Search for the cell housing the specified text and yield its [X, Y] center coordinate. 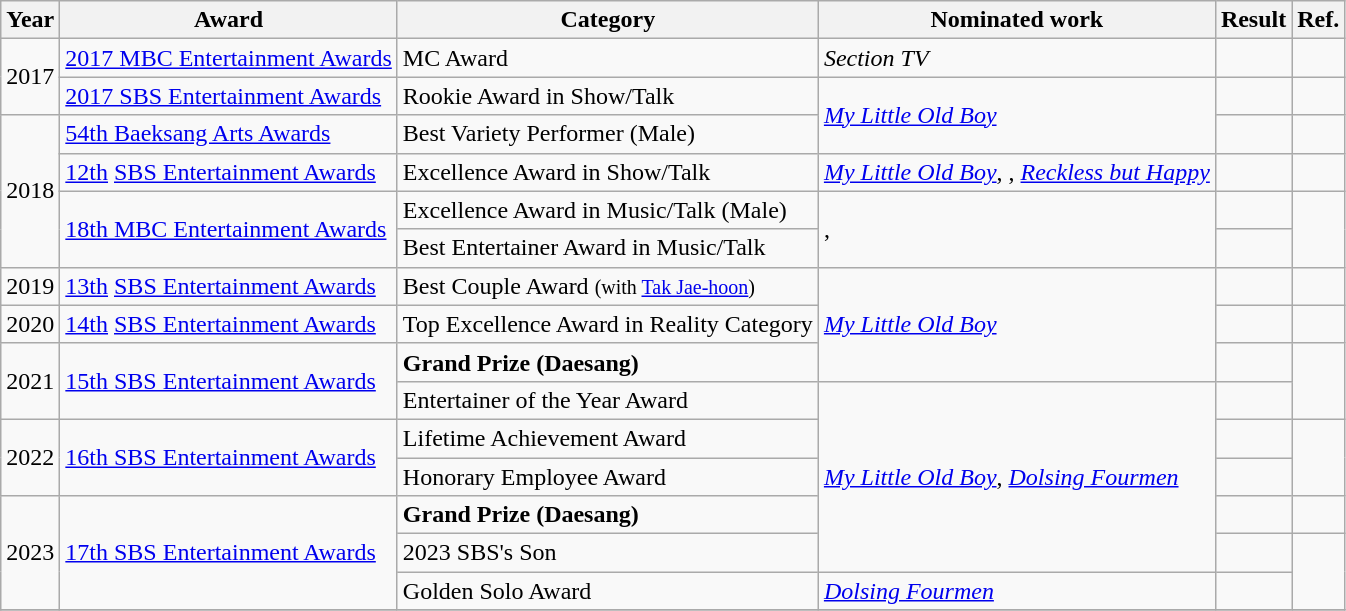
Excellence Award in Music/Talk (Male) [608, 210]
Best Variety Performer (Male) [608, 134]
Rookie Award in Show/Talk [608, 96]
Lifetime Achievement Award [608, 438]
My Little Old Boy, Dolsing Fourmen [1016, 476]
Honorary Employee Award [608, 477]
2023 [30, 553]
17th SBS Entertainment Awards [229, 553]
13th SBS Entertainment Awards [229, 286]
My Little Old Boy, , Reckless but Happy [1016, 172]
Section TV [1016, 58]
MC Award [608, 58]
Ref. [1318, 20]
2017 [30, 77]
2020 [30, 324]
Category [608, 20]
2022 [30, 457]
2017 MBC Entertainment Awards [229, 58]
54th Baeksang Arts Awards [229, 134]
2021 [30, 381]
2019 [30, 286]
2018 [30, 191]
Nominated work [1016, 20]
18th MBC Entertainment Awards [229, 229]
Dolsing Fourmen [1016, 591]
12th SBS Entertainment Awards [229, 172]
Result [1253, 20]
Year [30, 20]
Excellence Award in Show/Talk [608, 172]
Award [229, 20]
Best Couple Award (with Tak Jae-hoon) [608, 286]
2023 SBS's Son [608, 553]
2017 SBS Entertainment Awards [229, 96]
, [1016, 229]
Entertainer of the Year Award [608, 400]
16th SBS Entertainment Awards [229, 457]
14th SBS Entertainment Awards [229, 324]
Top Excellence Award in Reality Category [608, 324]
Best Entertainer Award in Music/Talk [608, 248]
Golden Solo Award [608, 591]
15th SBS Entertainment Awards [229, 381]
